Scan for the cell matching the given text and deliver its [x, y] coordinate at center. 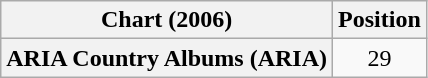
ARIA Country Albums (ARIA) [167, 58]
29 [380, 58]
Position [380, 20]
Chart (2006) [167, 20]
